Detect which cell encompasses the target text, then output its (x, y) center coordinate. 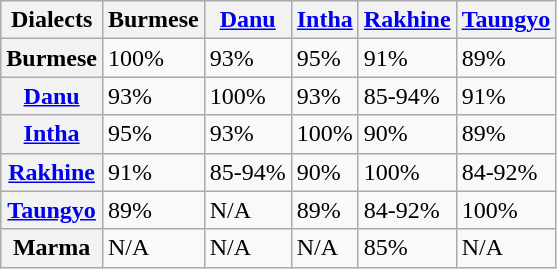
Dialects (52, 20)
85% (407, 248)
Marma (52, 248)
